From the cell containing the given text, extract its center point as (X, Y) coordinate. 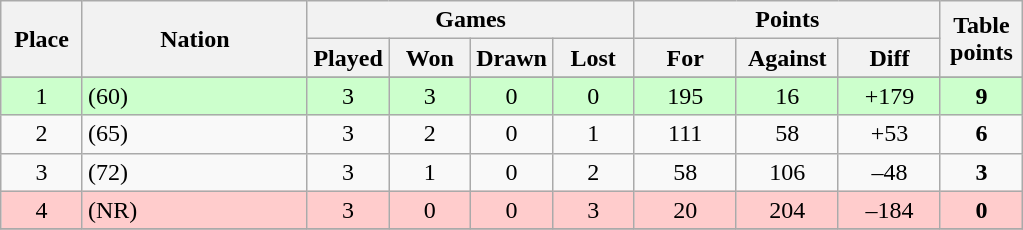
Games (470, 20)
Lost (593, 58)
Nation (194, 39)
16 (787, 96)
(60) (194, 96)
Tablepoints (981, 39)
Won (430, 58)
20 (685, 210)
+53 (889, 134)
(NR) (194, 210)
Place (42, 39)
6 (981, 134)
Diff (889, 58)
(72) (194, 172)
9 (981, 96)
Played (348, 58)
–184 (889, 210)
–48 (889, 172)
195 (685, 96)
Points (787, 20)
204 (787, 210)
106 (787, 172)
111 (685, 134)
(65) (194, 134)
4 (42, 210)
+179 (889, 96)
For (685, 58)
Against (787, 58)
Drawn (512, 58)
